Identify which cell holds the provided text, then report its (x, y) central coordinate. 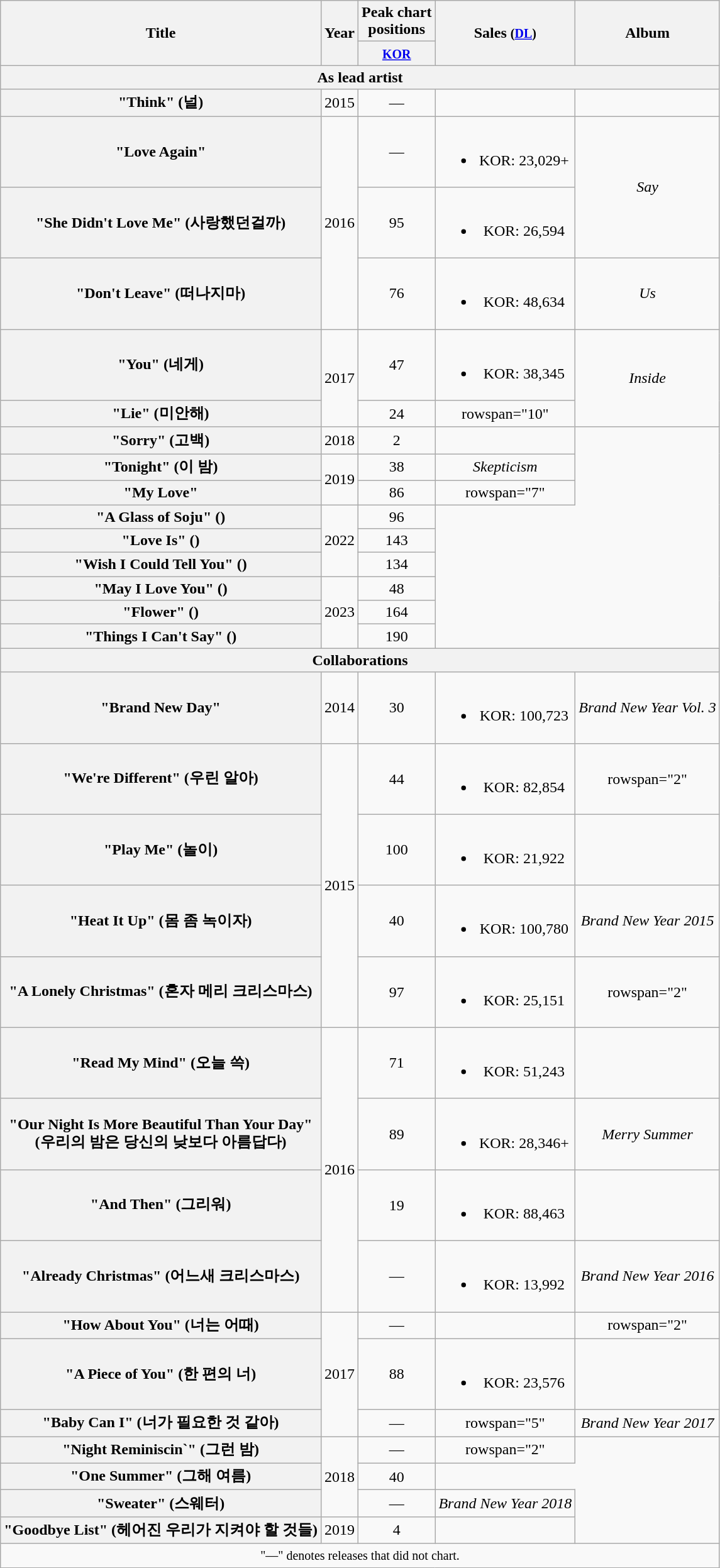
Merry Summer (648, 1134)
100 (397, 850)
"Wish I Could Tell You" () (161, 565)
71 (397, 1063)
"A Lonely Christmas" (혼자 메리 크리스마스) (161, 992)
Peak chart positions (397, 21)
"Tonight" (이 밤) (161, 468)
"—" denotes releases that did not chart. (360, 1555)
"Sorry" (고백) (161, 440)
KOR: 21,922 (506, 850)
30 (397, 708)
KOR: 38,345 (506, 365)
Brand New Year 2017 (648, 1423)
As lead artist (360, 77)
38 (397, 468)
Album (648, 33)
Brand New Year 2015 (648, 920)
Year (340, 33)
88 (397, 1374)
"Already Christmas" (어느새 크리스마스) (161, 1276)
"Night Reminiscin`" (그런 밤) (161, 1450)
89 (397, 1134)
"A Glass of Soju" () (161, 516)
KOR: 48,634 (506, 294)
"Our Night Is More Beautiful Than Your Day"(우리의 밤은 당신의 낮보다 아름답다) (161, 1134)
Brand New Year Vol. 3 (648, 708)
"Love Again" (161, 151)
2022 (340, 540)
"And Then" (그리워) (161, 1205)
KOR: 23,576 (506, 1374)
"How About You" (너는 어때) (161, 1325)
2 (397, 440)
rowspan="10" (506, 414)
"Lie" (미안해) (161, 414)
rowspan="7" (506, 492)
"Baby Can I" (너가 필요한 것 같아) (161, 1423)
44 (397, 778)
Brand New Year 2016 (648, 1276)
2023 (340, 612)
"My Love" (161, 492)
97 (397, 992)
Sales (DL) (506, 33)
"We're Different" (우린 알아) (161, 778)
164 (397, 612)
"Brand New Day" (161, 708)
"Goodbye List" (헤어진 우리가 지켜야 할 것들) (161, 1530)
"A Piece of You" (한 편의 너) (161, 1374)
KOR: 100,780 (506, 920)
Skepticism (506, 468)
"Heat It Up" (몸 좀 녹이자) (161, 920)
134 (397, 565)
"Sweater" (스웨터) (161, 1504)
KOR: 26,594 (506, 223)
Title (161, 33)
KOR: 51,243 (506, 1063)
Inside (648, 378)
KOR: 88,463 (506, 1205)
19 (397, 1205)
"Play Me" (놀이) (161, 850)
Brand New Year 2018 (506, 1504)
"Love Is" () (161, 541)
KOR: 13,992 (506, 1276)
47 (397, 365)
96 (397, 516)
48 (397, 588)
"Read My Mind" (오늘 쓱) (161, 1063)
rowspan="5" (506, 1423)
"She Didn't Love Me" (사랑했던걸까) (161, 223)
2014 (340, 708)
24 (397, 414)
"Flower" () (161, 612)
143 (397, 541)
"May I Love You" () (161, 588)
"You" (네게) (161, 365)
95 (397, 223)
"One Summer" (그해 여름) (161, 1476)
Say (648, 187)
KOR (397, 53)
KOR: 23,029+ (506, 151)
"Things I Can't Say" () (161, 636)
KOR: 28,346+ (506, 1134)
86 (397, 492)
"Think" (널) (161, 103)
190 (397, 636)
KOR: 100,723 (506, 708)
4 (397, 1530)
Us (648, 294)
KOR: 25,151 (506, 992)
KOR: 82,854 (506, 778)
76 (397, 294)
"Don't Leave" (떠나지마) (161, 294)
Collaborations (360, 660)
